Capture the cell that displays the provided text and extract its (X, Y) central coordinate. 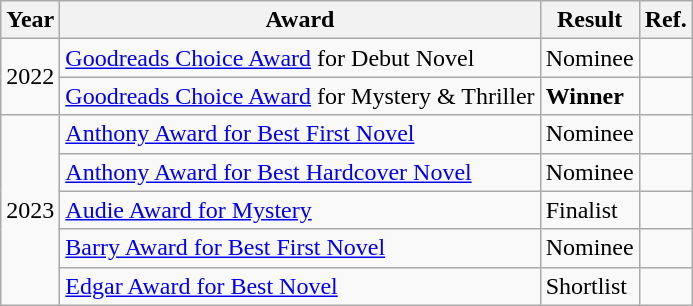
Anthony Award for Best First Novel (300, 134)
Winner (590, 96)
Ref. (666, 20)
Finalist (590, 210)
Goodreads Choice Award for Debut Novel (300, 58)
Barry Award for Best First Novel (300, 248)
2023 (30, 210)
Result (590, 20)
2022 (30, 77)
Audie Award for Mystery (300, 210)
Shortlist (590, 286)
Year (30, 20)
Edgar Award for Best Novel (300, 286)
Anthony Award for Best Hardcover Novel (300, 172)
Award (300, 20)
Goodreads Choice Award for Mystery & Thriller (300, 96)
